Determine the [x, y] coordinate at the center of the cell enclosing the given text.  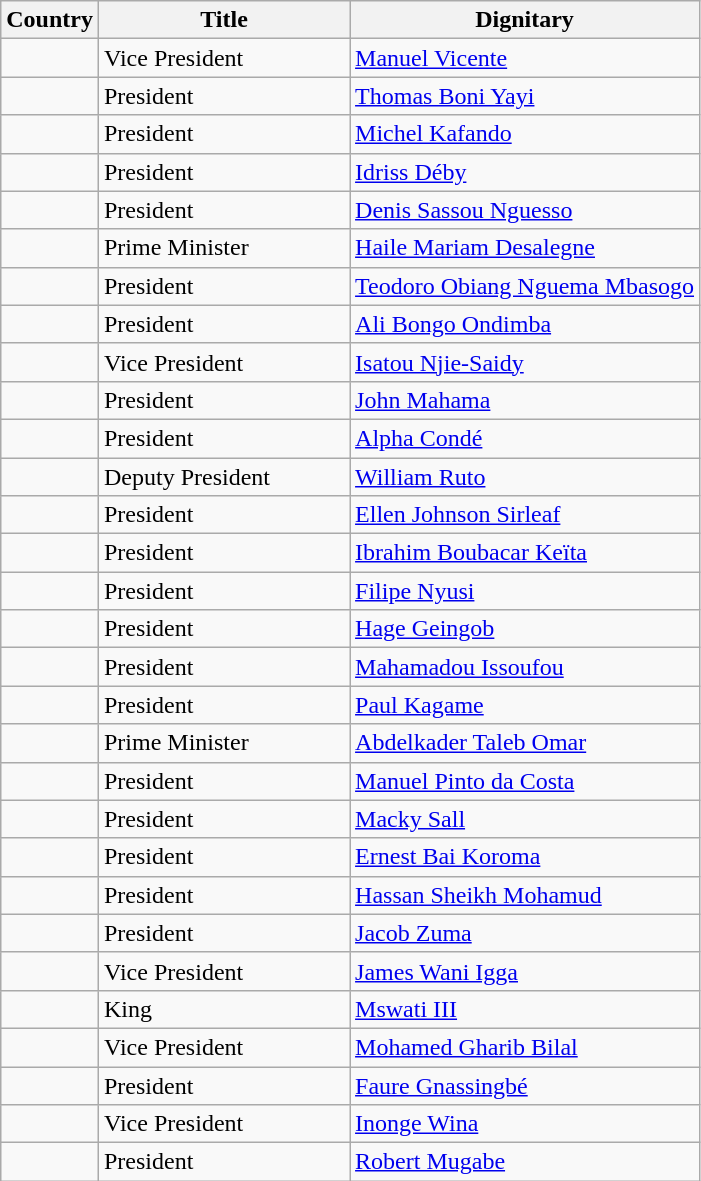
Mswati III [525, 1009]
Robert Mugabe [525, 1162]
Jacob Zuma [525, 933]
Hassan Sheikh Mohamud [525, 895]
Hage Geingob [525, 629]
Filipe Nyusi [525, 591]
Title [224, 20]
Macky Sall [525, 819]
Alpha Condé [525, 438]
Ibrahim Boubacar Keïta [525, 553]
Thomas Boni Yayi [525, 96]
John Mahama [525, 400]
Idriss Déby [525, 172]
Denis Sassou Nguesso [525, 210]
Paul Kagame [525, 705]
Mahamadou Issoufou [525, 667]
Haile Mariam Desalegne [525, 248]
Inonge Wina [525, 1124]
William Ruto [525, 477]
James Wani Igga [525, 971]
Mohamed Gharib Bilal [525, 1047]
Manuel Vicente [525, 58]
Country [50, 20]
Ellen Johnson Sirleaf [525, 515]
Michel Kafando [525, 134]
Ali Bongo Ondimba [525, 324]
Isatou Njie-Saidy [525, 362]
Dignitary [525, 20]
Abdelkader Taleb Omar [525, 743]
Ernest Bai Koroma [525, 857]
Faure Gnassingbé [525, 1085]
King [224, 1009]
Manuel Pinto da Costa [525, 781]
Teodoro Obiang Nguema Mbasogo [525, 286]
Deputy President [224, 477]
